Search for the cell housing the specified text and yield its [X, Y] center coordinate. 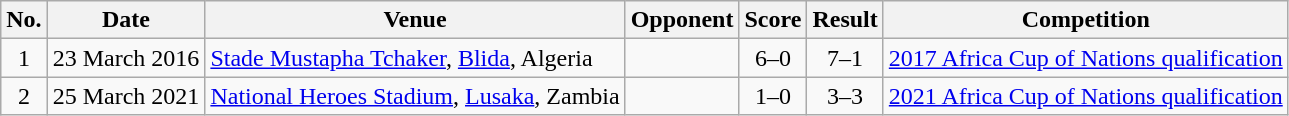
Opponent [682, 20]
2017 Africa Cup of Nations qualification [1086, 58]
Result [845, 20]
Venue [415, 20]
7–1 [845, 58]
National Heroes Stadium, Lusaka, Zambia [415, 96]
2 [24, 96]
1–0 [773, 96]
Score [773, 20]
25 March 2021 [126, 96]
1 [24, 58]
2021 Africa Cup of Nations qualification [1086, 96]
Competition [1086, 20]
Stade Mustapha Tchaker, Blida, Algeria [415, 58]
No. [24, 20]
6–0 [773, 58]
3–3 [845, 96]
Date [126, 20]
23 March 2016 [126, 58]
